Return [x, y] of the center of cell containing provided text 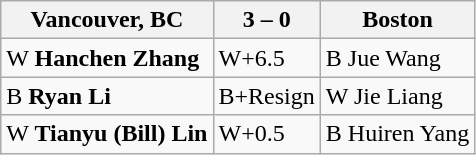
Vancouver, BC [107, 20]
Boston [397, 20]
B Ryan Li [107, 96]
B Jue Wang [397, 58]
B+Resign [266, 96]
W Jie Liang [397, 96]
W+0.5 [266, 134]
W Tianyu (Bill) Lin [107, 134]
W Hanchen Zhang [107, 58]
B Huiren Yang [397, 134]
3 – 0 [266, 20]
W+6.5 [266, 58]
